Find where the given text appears and provide that cell's center as [x, y] coordinate. 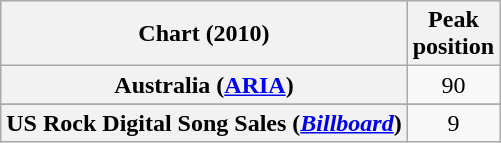
90 [453, 85]
US Rock Digital Song Sales (Billboard) [204, 123]
Chart (2010) [204, 34]
Australia (ARIA) [204, 85]
9 [453, 123]
Peakposition [453, 34]
